Search for the cell housing the specified text and yield its [X, Y] center coordinate. 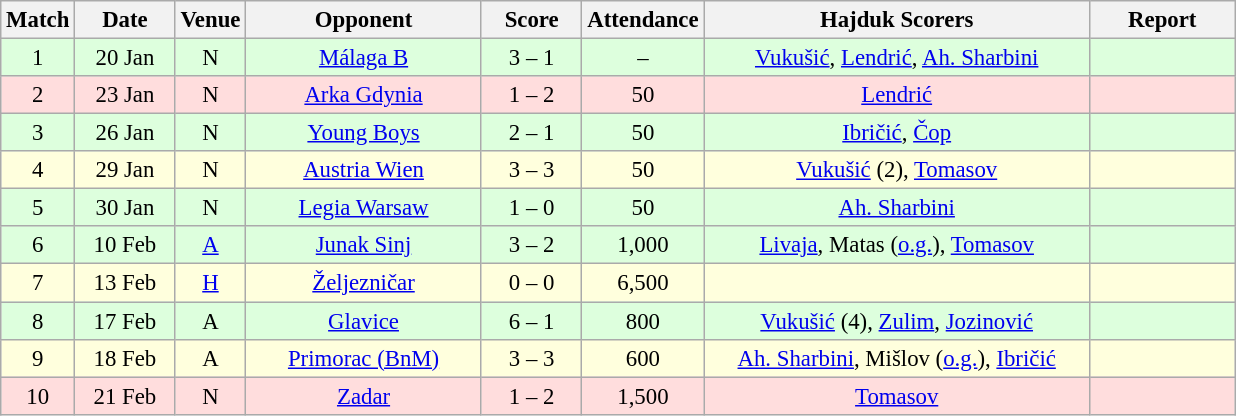
Score [532, 20]
Lendrić [897, 95]
0 – 0 [532, 283]
Austria Wien [364, 170]
Ah. Sharbini, Mišlov (o.g.), Ibričić [897, 358]
1,000 [643, 245]
1 – 0 [532, 208]
Venue [210, 20]
Report [1162, 20]
7 [38, 283]
18 Feb [126, 358]
17 Feb [126, 321]
Vukušić, Lendrić, Ah. Sharbini [897, 58]
Livaja, Matas (o.g.), Tomasov [897, 245]
Málaga B [364, 58]
6 – 1 [532, 321]
13 Feb [126, 283]
1 [38, 58]
30 Jan [126, 208]
9 [38, 358]
23 Jan [126, 95]
2 – 1 [532, 133]
Ah. Sharbini [897, 208]
Tomasov [897, 396]
Arka Gdynia [364, 95]
Legia Warsaw [364, 208]
20 Jan [126, 58]
Zadar [364, 396]
Hajduk Scorers [897, 20]
10 [38, 396]
Glavice [364, 321]
1,500 [643, 396]
5 [38, 208]
10 Feb [126, 245]
800 [643, 321]
3 – 1 [532, 58]
21 Feb [126, 396]
Junak Sinj [364, 245]
Primorac (BnM) [364, 358]
8 [38, 321]
29 Jan [126, 170]
26 Jan [126, 133]
Attendance [643, 20]
Željezničar [364, 283]
Opponent [364, 20]
– [643, 58]
4 [38, 170]
600 [643, 358]
Vukušić (2), Tomasov [897, 170]
3 – 2 [532, 245]
H [210, 283]
6 [38, 245]
Match [38, 20]
Young Boys [364, 133]
2 [38, 95]
Ibričić, Čop [897, 133]
Date [126, 20]
3 [38, 133]
6,500 [643, 283]
Vukušić (4), Zulim, Jozinović [897, 321]
